Extract the [X, Y] coordinate from the center of the cell holding the provided text.  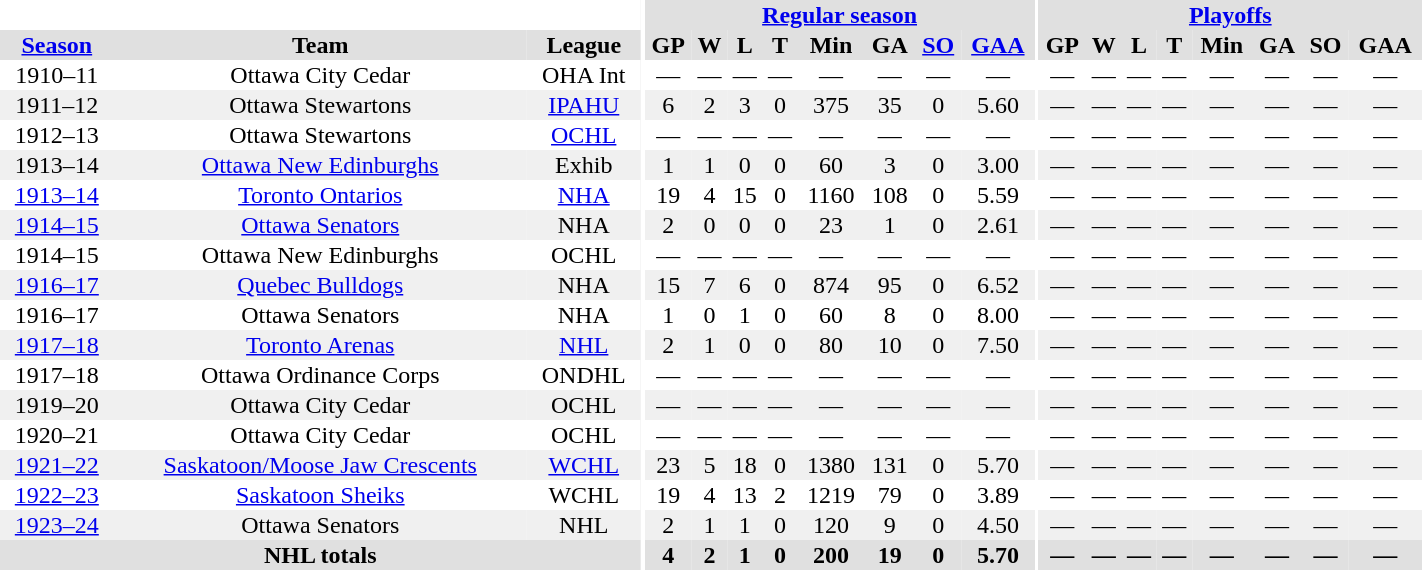
5 [710, 465]
3.00 [998, 165]
ONDHL [584, 375]
7.50 [998, 345]
5.59 [998, 195]
874 [832, 285]
Exhib [584, 165]
Playoffs [1230, 15]
131 [890, 465]
9 [890, 525]
Team [320, 45]
1919–20 [57, 405]
80 [832, 345]
120 [832, 525]
NHL totals [320, 555]
OHA Int [584, 75]
IPAHU [584, 105]
108 [890, 195]
Regular season [839, 15]
7 [710, 285]
Toronto Arenas [320, 345]
Saskatoon/Moose Jaw Crescents [320, 465]
2.61 [998, 225]
Toronto Ontarios [320, 195]
Quebec Bulldogs [320, 285]
Saskatoon Sheiks [320, 495]
10 [890, 345]
League [584, 45]
1921–22 [57, 465]
1380 [832, 465]
1219 [832, 495]
1910–11 [57, 75]
35 [890, 105]
1911–12 [57, 105]
8.00 [998, 315]
1160 [832, 195]
8 [890, 315]
4.50 [998, 525]
18 [744, 465]
1922–23 [57, 495]
3.89 [998, 495]
79 [890, 495]
1923–24 [57, 525]
Ottawa Ordinance Corps [320, 375]
375 [832, 105]
1920–21 [57, 435]
95 [890, 285]
Season [57, 45]
200 [832, 555]
5.60 [998, 105]
13 [744, 495]
1912–13 [57, 135]
6.52 [998, 285]
